Identify which cell holds the provided text, then report its (x, y) central coordinate. 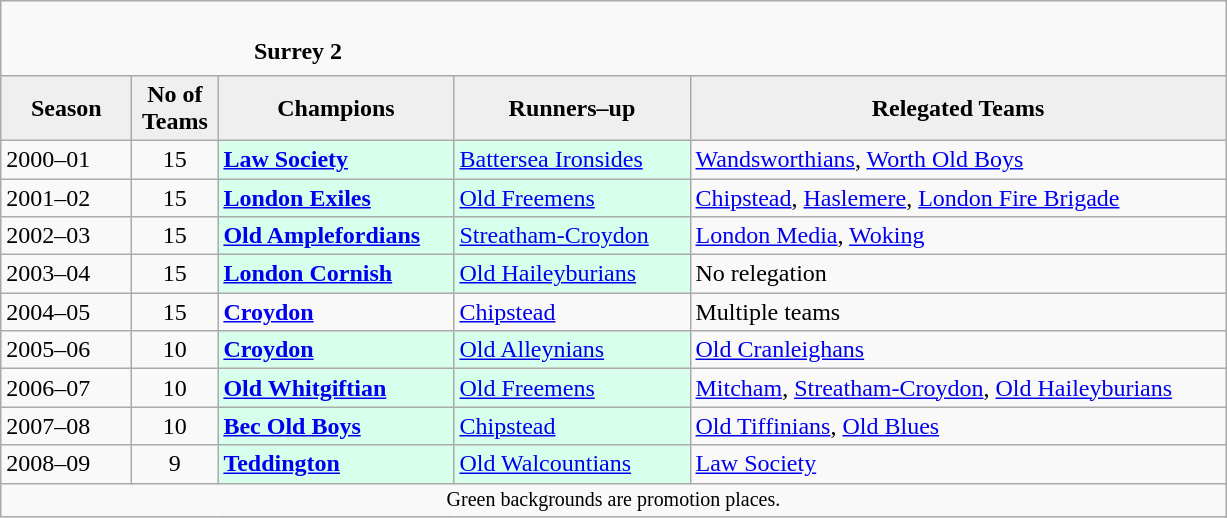
9 (175, 464)
Old Walcountians (572, 464)
No relegation (958, 274)
2004–05 (66, 312)
Old Alleynians (572, 350)
2002–03 (66, 236)
Old Tiffinians, Old Blues (958, 426)
2007–08 (66, 426)
2001–02 (66, 197)
2000–01 (66, 159)
Old Amplefordians (336, 236)
2003–04 (66, 274)
No of Teams (175, 108)
Multiple teams (958, 312)
London Exiles (336, 197)
Runners–up (572, 108)
Chipstead, Haslemere, London Fire Brigade (958, 197)
Season (66, 108)
2005–06 (66, 350)
Champions (336, 108)
Green backgrounds are promotion places. (614, 500)
2008–09 (66, 464)
Bec Old Boys (336, 426)
Old Haileyburians (572, 274)
Wandsworthians, Worth Old Boys (958, 159)
Streatham-Croydon (572, 236)
Old Cranleighans (958, 350)
Relegated Teams (958, 108)
London Cornish (336, 274)
2006–07 (66, 388)
Teddington (336, 464)
Old Whitgiftian (336, 388)
London Media, Woking (958, 236)
Mitcham, Streatham-Croydon, Old Haileyburians (958, 388)
Battersea Ironsides (572, 159)
